Extract the (X, Y) coordinate from the center of the cell holding the provided text.  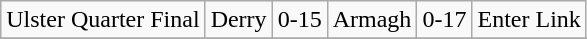
Enter Link (529, 20)
Armagh (372, 20)
0-15 (300, 20)
Ulster Quarter Final (103, 20)
Derry (238, 20)
0-17 (444, 20)
